Pinpoint the cell where the given text exists, returning its [x, y] midpoint coordinate. 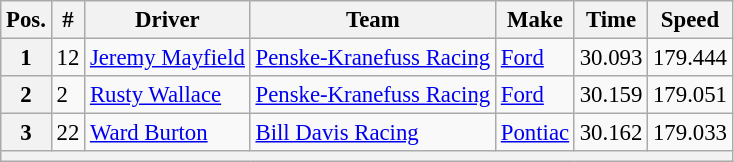
179.033 [690, 133]
Time [610, 20]
1 [26, 58]
Bill Davis Racing [372, 133]
3 [26, 133]
179.051 [690, 95]
Pontiac [534, 133]
Make [534, 20]
Rusty Wallace [168, 95]
Driver [168, 20]
22 [68, 133]
Team [372, 20]
30.093 [610, 58]
Jeremy Mayfield [168, 58]
179.444 [690, 58]
Pos. [26, 20]
30.162 [610, 133]
Speed [690, 20]
# [68, 20]
12 [68, 58]
30.159 [610, 95]
Ward Burton [168, 133]
